Determine the (X, Y) coordinate at the center of the cell enclosing the given text.  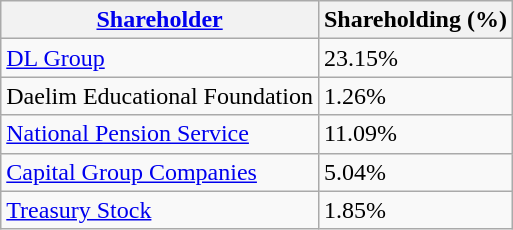
Shareholding (%) (415, 20)
Daelim Educational Foundation (160, 96)
5.04% (415, 172)
23.15% (415, 58)
11.09% (415, 134)
Capital Group Companies (160, 172)
1.26% (415, 96)
Treasury Stock (160, 210)
Shareholder (160, 20)
National Pension Service (160, 134)
1.85% (415, 210)
DL Group (160, 58)
